For the text-containing cell, return its midpoint in (x, y) coordinate format. 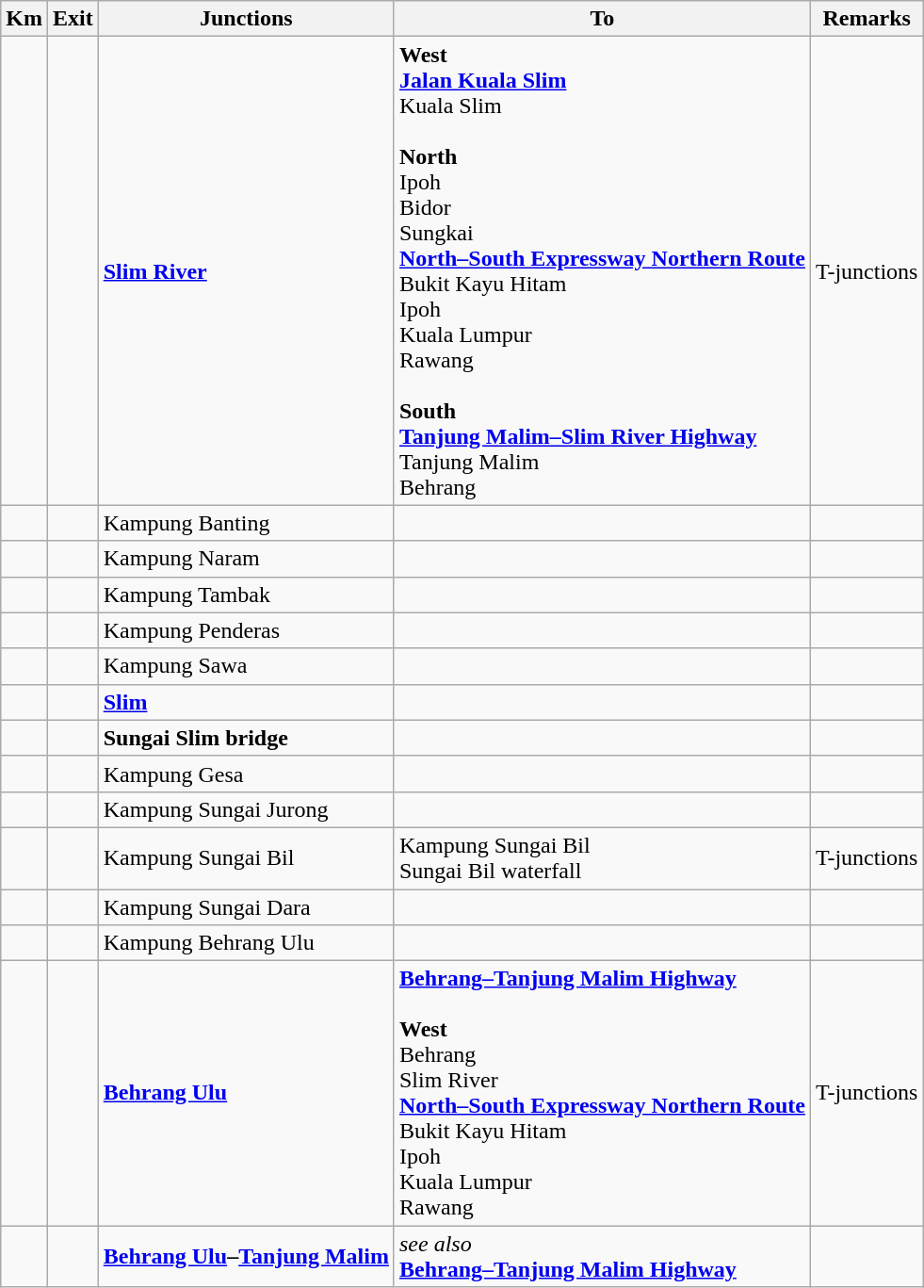
Kampung Tambak (246, 595)
Kampung Sawa (246, 666)
Slim River (246, 271)
Slim (246, 702)
Kampung Banting (246, 523)
Kampung Behrang Ulu (246, 943)
Kampung Penderas (246, 630)
Kampung Naram (246, 559)
Kampung Gesa (246, 774)
Remarks (867, 19)
Kampung Sungai Jurong (246, 809)
Kampung Sungai BilSungai Bil waterfall (602, 857)
Behrang Ulu–Tanjung Malim (246, 1257)
Kampung Sungai Dara (246, 907)
To (602, 19)
see also Behrang–Tanjung Malim Highway (602, 1257)
Behrang Ulu (246, 1093)
Exit (73, 19)
Behrang–Tanjung Malim HighwayWest Behrang Slim River North–South Expressway Northern RouteBukit Kayu HitamIpohKuala LumpurRawang (602, 1093)
Sungai Slim bridge (246, 738)
Junctions (246, 19)
Kampung Sungai Bil (246, 857)
Km (24, 19)
